Detect which cell encompasses the target text, then output its [X, Y] center coordinate. 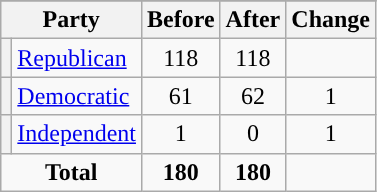
Before [180, 20]
After [253, 20]
62 [253, 96]
0 [253, 134]
Republican [77, 58]
Total [72, 172]
Democratic [77, 96]
Independent [77, 134]
61 [180, 96]
Change [331, 20]
Party [72, 20]
